Detect which cell encompasses the target text, then output its (x, y) center coordinate. 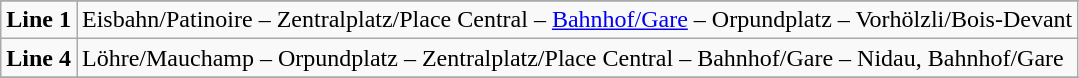
Line 4 (39, 58)
Eisbahn/Patinoire – Zentralplatz/Place Central – Bahnhof/Gare – Orpundplatz – Vorhölzli/Bois-Devant (576, 20)
Löhre/Mauchamp – Orpundplatz – Zentralplatz/Place Central – Bahnhof/Gare – Nidau, Bahnhof/Gare (576, 58)
Line 1 (39, 20)
